Find where the given text appears and provide that cell's center as [X, Y] coordinate. 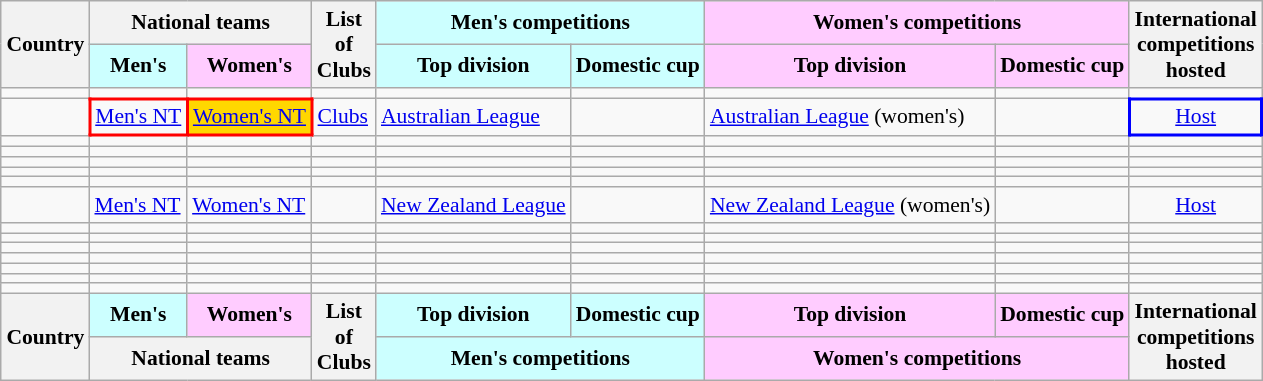
Australian League (women's) [850, 118]
New Zealand League [474, 205]
Australian League [474, 118]
New Zealand League (women's) [850, 205]
Clubs [344, 118]
